Locate the cell with the specified text and output its [X, Y] center coordinate. 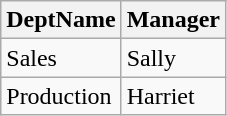
DeptName [61, 20]
Manager [173, 20]
Harriet [173, 96]
Sally [173, 58]
Production [61, 96]
Sales [61, 58]
